Return the (X, Y) coordinate for the center point of the cell that contains the specified text.  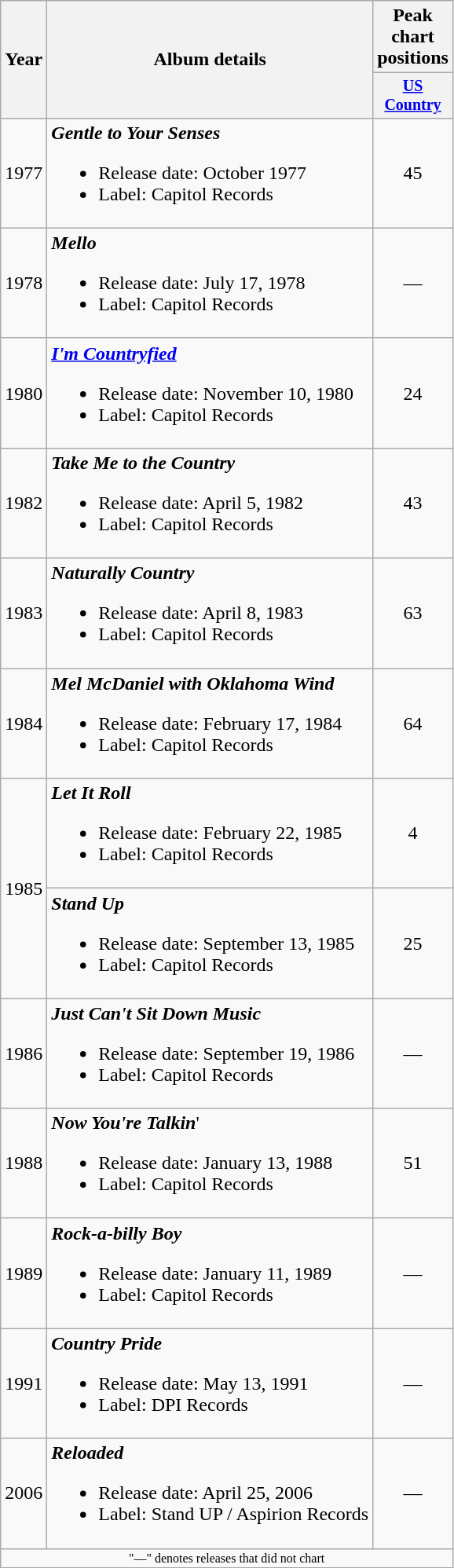
4 (413, 833)
Let It RollRelease date: February 22, 1985Label: Capitol Records (211, 833)
1988 (24, 1163)
Rock-a-billy BoyRelease date: January 11, 1989Label: Capitol Records (211, 1273)
63 (413, 614)
"—" denotes releases that did not chart (227, 1558)
2006 (24, 1493)
Mel McDaniel with Oklahoma WindRelease date: February 17, 1984Label: Capitol Records (211, 724)
Stand UpRelease date: September 13, 1985Label: Capitol Records (211, 943)
Take Me to the CountryRelease date: April 5, 1982Label: Capitol Records (211, 503)
ReloadedRelease date: April 25, 2006Label: Stand UP / Aspirion Records (211, 1493)
Album details (211, 60)
1977 (24, 173)
US Country (413, 96)
Year (24, 60)
1986 (24, 1053)
1985 (24, 888)
Gentle to Your SensesRelease date: October 1977Label: Capitol Records (211, 173)
Just Can't Sit Down MusicRelease date: September 19, 1986Label: Capitol Records (211, 1053)
1989 (24, 1273)
43 (413, 503)
25 (413, 943)
24 (413, 393)
Peak chart positions (413, 37)
1982 (24, 503)
Now You're Talkin'Release date: January 13, 1988Label: Capitol Records (211, 1163)
1991 (24, 1383)
MelloRelease date: July 17, 1978Label: Capitol Records (211, 283)
64 (413, 724)
Naturally CountryRelease date: April 8, 1983Label: Capitol Records (211, 614)
1983 (24, 614)
I'm CountryfiedRelease date: November 10, 1980Label: Capitol Records (211, 393)
45 (413, 173)
Country PrideRelease date: May 13, 1991Label: DPI Records (211, 1383)
1978 (24, 283)
1980 (24, 393)
51 (413, 1163)
1984 (24, 724)
